Capture the cell that displays the provided text and extract its [x, y] central coordinate. 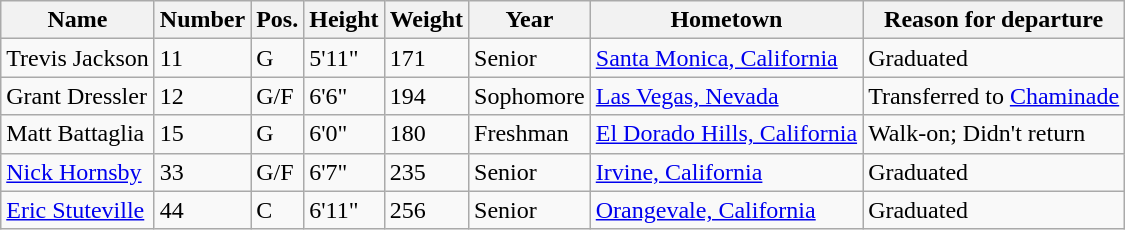
171 [426, 58]
Reason for departure [994, 20]
Name [78, 20]
Matt Battaglia [78, 134]
6'7" [344, 172]
Height [344, 20]
Weight [426, 20]
33 [202, 172]
Sophomore [530, 96]
Freshman [530, 134]
12 [202, 96]
Eric Stuteville [78, 210]
Las Vegas, Nevada [726, 96]
11 [202, 58]
6'6" [344, 96]
Year [530, 20]
Walk-on; Didn't return [994, 134]
180 [426, 134]
Pos. [278, 20]
194 [426, 96]
Hometown [726, 20]
Santa Monica, California [726, 58]
256 [426, 210]
Trevis Jackson [78, 58]
15 [202, 134]
Grant Dressler [78, 96]
El Dorado Hills, California [726, 134]
Number [202, 20]
Transferred to Chaminade [994, 96]
Nick Hornsby [78, 172]
6'11" [344, 210]
Irvine, California [726, 172]
C [278, 210]
6'0" [344, 134]
Orangevale, California [726, 210]
44 [202, 210]
235 [426, 172]
5'11" [344, 58]
